Detect which cell encompasses the target text, then output its (X, Y) center coordinate. 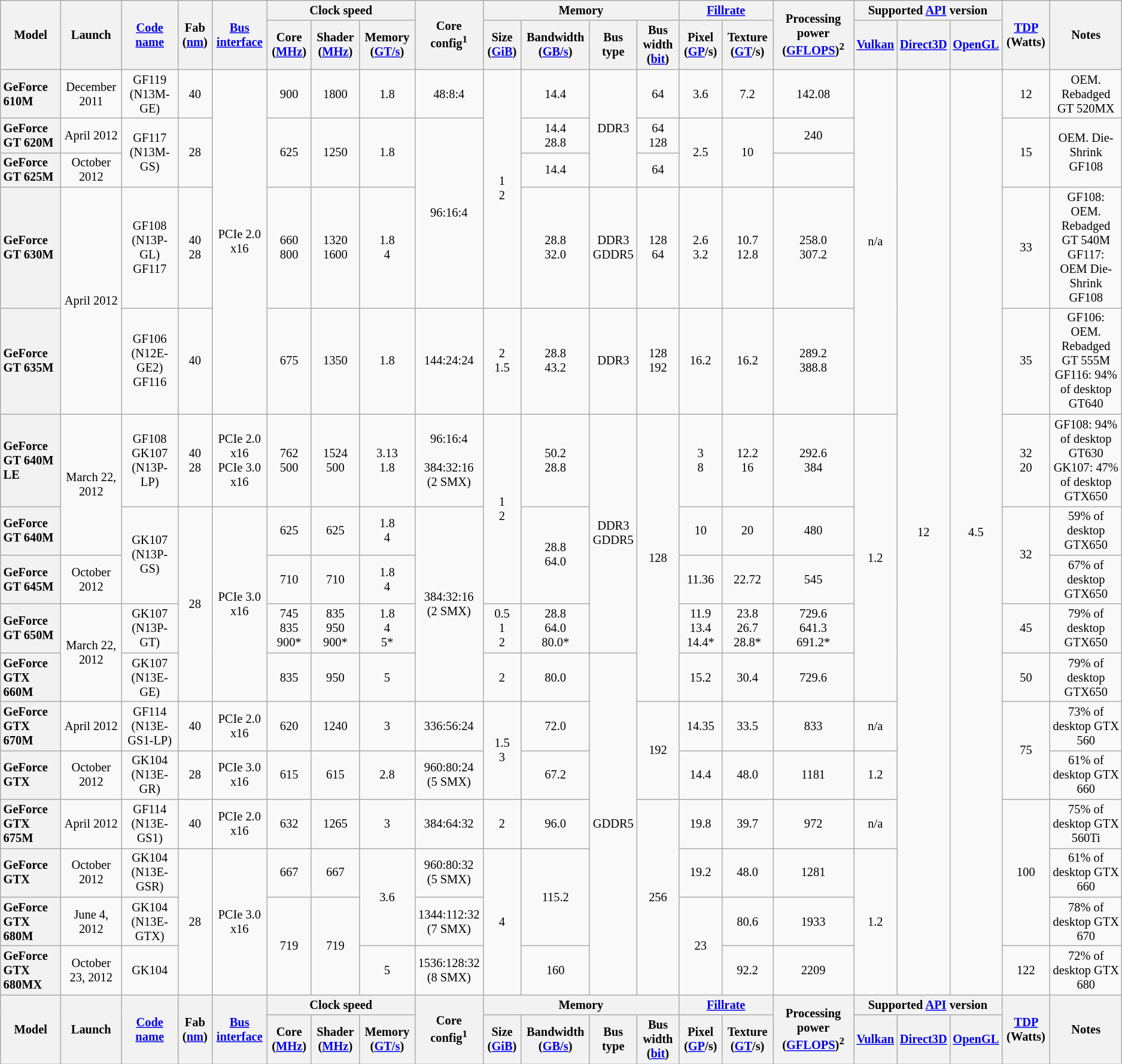
19.8 (701, 824)
GeForce GT 635M (31, 361)
GF108GK107 (N13P-LP) (150, 460)
78% of desktop GTX 670 (1086, 922)
28.832.0 (555, 248)
GK104 (N13E-GSR) (150, 873)
67.2 (555, 775)
950 (335, 677)
2209 (814, 970)
12864 (658, 248)
2.8 (387, 775)
GeForce GT 650M (31, 628)
2.5 (701, 152)
122 (1026, 970)
23.826.728.8* (748, 628)
128192 (658, 361)
80.0 (555, 677)
960:80:32(5 SMX) (449, 873)
144:24:24 (449, 361)
11.36 (701, 579)
1536:128:32(8 SMX) (449, 970)
28.864.080.0* (555, 628)
GF108: 94% of desktop GT630GK107: 47% of desktop GTX650 (1086, 460)
23 (701, 946)
15 (1026, 152)
1.845* (387, 628)
632 (289, 824)
48:8:4 (449, 94)
1933 (814, 922)
GeForce GT 625M (31, 170)
21.5 (502, 361)
1250 (335, 152)
384:32:16(2 SMX) (449, 604)
GeForce GT 630M (31, 248)
GK104 (N13E-GR) (150, 775)
35 (1026, 361)
19.2 (701, 873)
972 (814, 824)
28.864.0 (555, 555)
GF119 (N13M-GE) (150, 94)
675 (289, 361)
835950900* (335, 628)
GeForce GT 640M LE (31, 460)
745835900* (289, 628)
75% of desktop GTX 560Ti (1086, 824)
292.6384 (814, 460)
GF106: OEM. Rebadged GT 555MGF116: 94% of desktop GT640 (1086, 361)
OEM. Rebadged GT 520MX (1086, 94)
1344:112:32(7 SMX) (449, 922)
GeForce GTX 660M (31, 677)
June 4, 2012 (91, 922)
64128 (658, 135)
14.35 (701, 726)
28.843.2 (555, 361)
PCIe 2.0 x16PCIe 3.0 x16 (239, 460)
GF114 (N13E-GS1-LP) (150, 726)
1350 (335, 361)
GeForce GT 640M (31, 531)
GF108 (N13P-GL)GF117 (150, 248)
240 (814, 135)
96:16:4 (449, 213)
GeForce GT 620M (31, 135)
833 (814, 726)
0.512 (502, 628)
GDDR5 (613, 824)
1524500 (335, 460)
39.7 (748, 824)
72.0 (555, 726)
480 (814, 531)
73% of desktop GTX 560 (1086, 726)
45 (1026, 628)
GeForce GTX 675M (31, 824)
3220 (1026, 460)
3.131.8 (387, 460)
192 (658, 750)
GeForce GTX 680MX (31, 970)
289.2388.8 (814, 361)
GK104 (N13E-GTX) (150, 922)
160 (555, 970)
729.6 (814, 677)
32 (1026, 555)
GF117 (N13M-GS) (150, 152)
OEM. Die-Shrink GF108 (1086, 152)
13201600 (335, 248)
50.228.8 (555, 460)
1240 (335, 726)
96:16:4384:32:16(2 SMX) (449, 460)
1800 (335, 94)
50 (1026, 677)
4.5 (975, 532)
72% of desktop GTX 680 (1086, 970)
336:56:24 (449, 726)
100 (1026, 873)
258.0307.2 (814, 248)
GF108: OEM. Rebadged GT 540MGF117: OEM Die-Shrink GF108 (1086, 248)
2.63.2 (701, 248)
7.2 (748, 94)
GF106 (N12E-GE2)GF116 (150, 361)
59% of desktop GTX650 (1086, 531)
660800 (289, 248)
15.2 (701, 677)
1265 (335, 824)
960:80:24(5 SMX) (449, 775)
128 (658, 558)
4 (502, 922)
80.6 (748, 922)
GF114 (N13E-GS1) (150, 824)
92.2 (748, 970)
384:64:32 (449, 824)
10.712.8 (748, 248)
October 23, 2012 (91, 970)
GK107 (N13P-GS) (150, 555)
1181 (814, 775)
30.4 (748, 677)
GeForce 610M (31, 94)
142.08 (814, 94)
GeForce GTX 680M (31, 922)
762500 (289, 460)
620 (289, 726)
December 2011 (91, 94)
GK107 (N13E-GE) (150, 677)
115.2 (555, 896)
20 (748, 531)
GK104 (150, 970)
33 (1026, 248)
835 (289, 677)
96.0 (555, 824)
1281 (814, 873)
545 (814, 579)
729.6641.3691.2* (814, 628)
75 (1026, 750)
38 (701, 460)
22.72 (748, 579)
14.428.8 (555, 135)
1.53 (502, 750)
900 (289, 94)
GeForce GT 645M (31, 579)
GK107 (N13P-GT) (150, 628)
GeForce GTX 670M (31, 726)
256 (658, 898)
33.5 (748, 726)
67% of desktop GTX650 (1086, 579)
12.216 (748, 460)
11.913.414.4* (701, 628)
